Find where the given text appears and provide that cell's center as (X, Y) coordinate. 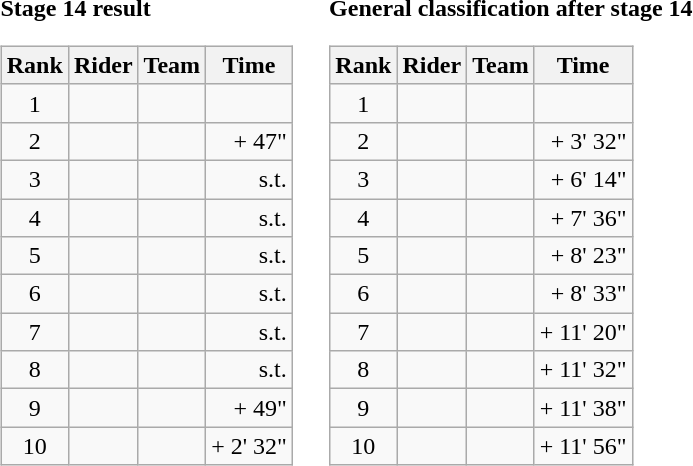
+ 8' 23" (583, 256)
+ 2' 32" (250, 446)
+ 6' 14" (583, 179)
+ 11' 20" (583, 332)
+ 7' 36" (583, 217)
+ 8' 33" (583, 294)
+ 47" (250, 141)
+ 3' 32" (583, 141)
+ 49" (250, 408)
+ 11' 32" (583, 370)
+ 11' 56" (583, 446)
+ 11' 38" (583, 408)
